From the cell containing the given text, extract its center point as (X, Y) coordinate. 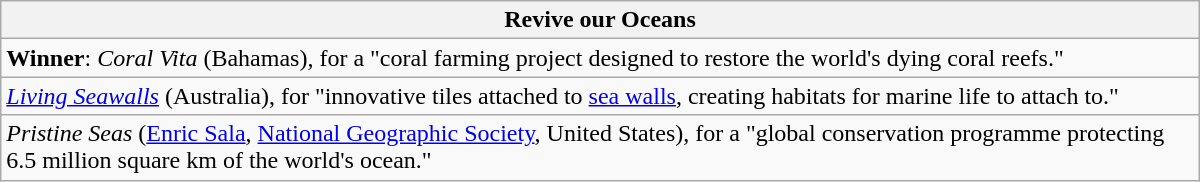
Winner: Coral Vita (Bahamas), for a "coral farming project designed to restore the world's dying coral reefs." (600, 58)
Living Seawalls (Australia), for "innovative tiles attached to sea walls, creating habitats for marine life to attach to." (600, 96)
Revive our Oceans (600, 20)
